Provide the (x, y) coordinate of the cell's center where the given text is located.  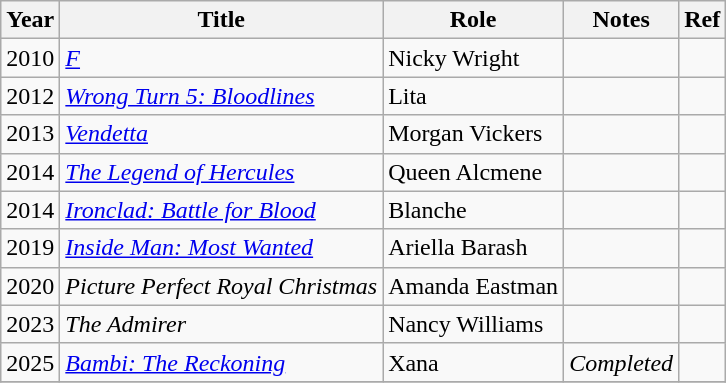
Nancy Williams (474, 324)
2013 (30, 134)
2025 (30, 362)
Picture Perfect Royal Christmas (222, 286)
2012 (30, 96)
F (222, 58)
Vendetta (222, 134)
Queen Alcmene (474, 172)
Blanche (474, 210)
Morgan Vickers (474, 134)
2010 (30, 58)
Amanda Eastman (474, 286)
2019 (30, 248)
Ariella Barash (474, 248)
Lita (474, 96)
Nicky Wright (474, 58)
Wrong Turn 5: Bloodlines (222, 96)
2020 (30, 286)
The Admirer (222, 324)
Notes (622, 20)
Role (474, 20)
2023 (30, 324)
Bambi: The Reckoning (222, 362)
Ironclad: Battle for Blood (222, 210)
Inside Man: Most Wanted (222, 248)
Year (30, 20)
The Legend of Hercules (222, 172)
Title (222, 20)
Ref (702, 20)
Completed (622, 362)
Xana (474, 362)
